Detect which cell encompasses the target text, then output its [X, Y] center coordinate. 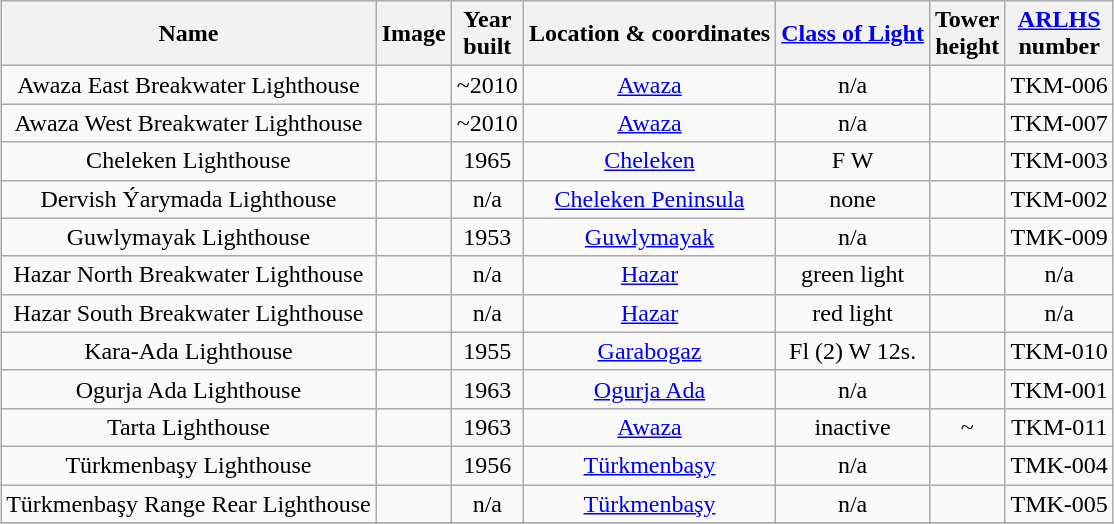
none [853, 199]
Cheleken Peninsula [649, 199]
1965 [487, 161]
TKM-007 [1059, 123]
Guwlymayak Lighthouse [189, 237]
~ [967, 427]
Awaza East Breakwater Lighthouse [189, 85]
Awaza West Breakwater Lighthouse [189, 123]
Name [189, 34]
Hazar South Breakwater Lighthouse [189, 313]
Türkmenbaşy Lighthouse [189, 465]
Image [414, 34]
TKM-010 [1059, 351]
TMK-009 [1059, 237]
Garabogaz [649, 351]
TKM-011 [1059, 427]
Yearbuilt [487, 34]
1953 [487, 237]
TMK-004 [1059, 465]
Hazar North Breakwater Lighthouse [189, 275]
F W [853, 161]
red light [853, 313]
green light [853, 275]
Location & coordinates [649, 34]
Dervish Ýarymada Lighthouse [189, 199]
1955 [487, 351]
inactive [853, 427]
Ogurja Ada [649, 389]
TKM-003 [1059, 161]
Türkmenbaşy Range Rear Lighthouse [189, 503]
Tarta Lighthouse [189, 427]
TKM-001 [1059, 389]
TMK-005 [1059, 503]
Cheleken Lighthouse [189, 161]
1956 [487, 465]
Towerheight [967, 34]
TKM-002 [1059, 199]
Ogurja Ada Lighthouse [189, 389]
Kara-Ada Lighthouse [189, 351]
Guwlymayak [649, 237]
Class of Light [853, 34]
Fl (2) W 12s. [853, 351]
Cheleken [649, 161]
TKM-006 [1059, 85]
ARLHSnumber [1059, 34]
